Return [X, Y] of the center of cell containing provided text 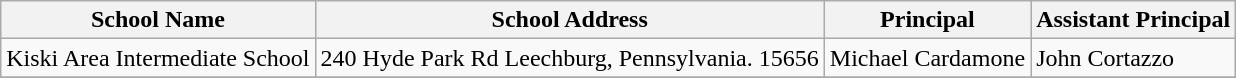
Kiski Area Intermediate School [158, 58]
John Cortazzo [1134, 58]
School Address [570, 20]
Michael Cardamone [927, 58]
Assistant Principal [1134, 20]
School Name [158, 20]
240 Hyde Park Rd Leechburg, Pennsylvania. 15656 [570, 58]
Principal [927, 20]
